Search for the cell housing the specified text and yield its (x, y) center coordinate. 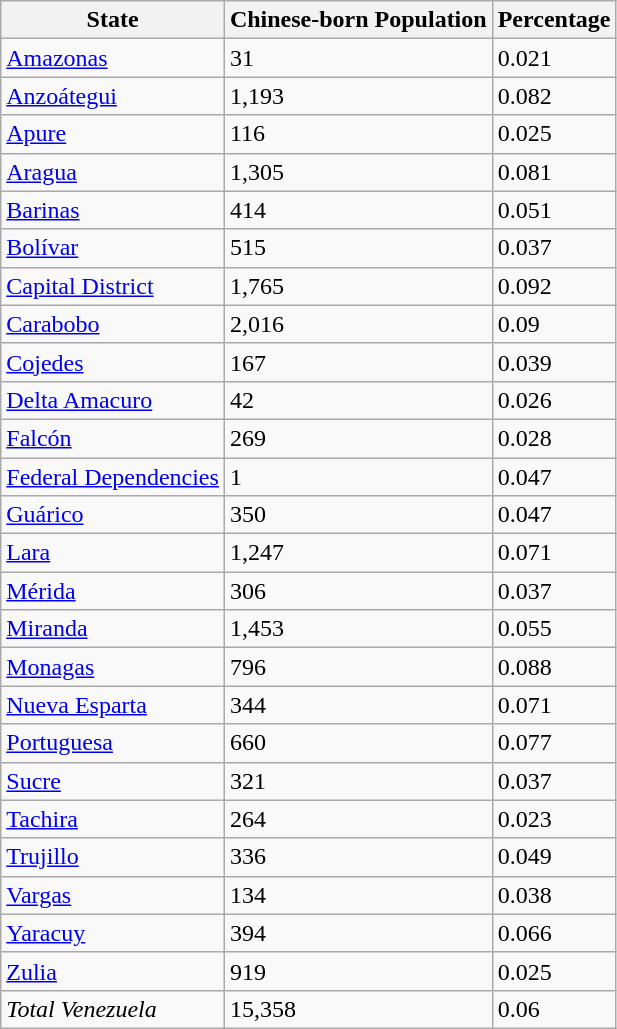
796 (358, 667)
0.055 (554, 629)
Apure (113, 134)
2,016 (358, 324)
116 (358, 134)
Aragua (113, 172)
1,453 (358, 629)
1,305 (358, 172)
Lara (113, 553)
0.038 (554, 895)
306 (358, 591)
Barinas (113, 210)
Guárico (113, 515)
0.028 (554, 438)
Portuguesa (113, 743)
394 (358, 933)
1 (358, 477)
Carabobo (113, 324)
660 (358, 743)
Tachira (113, 819)
Yaracuy (113, 933)
0.051 (554, 210)
Mérida (113, 591)
0.026 (554, 400)
Zulia (113, 971)
Federal Dependencies (113, 477)
Capital District (113, 286)
134 (358, 895)
Falcón (113, 438)
264 (358, 819)
31 (358, 58)
1,765 (358, 286)
344 (358, 705)
167 (358, 362)
0.06 (554, 1009)
Chinese-born Population (358, 20)
0.088 (554, 667)
State (113, 20)
321 (358, 781)
0.081 (554, 172)
269 (358, 438)
Monagas (113, 667)
0.049 (554, 857)
Anzoátegui (113, 96)
Nueva Esparta (113, 705)
0.021 (554, 58)
515 (358, 248)
414 (358, 210)
Miranda (113, 629)
336 (358, 857)
Delta Amacuro (113, 400)
15,358 (358, 1009)
Percentage (554, 20)
Sucre (113, 781)
0.092 (554, 286)
Bolívar (113, 248)
0.023 (554, 819)
1,193 (358, 96)
42 (358, 400)
0.077 (554, 743)
0.09 (554, 324)
350 (358, 515)
0.039 (554, 362)
Vargas (113, 895)
Cojedes (113, 362)
919 (358, 971)
0.066 (554, 933)
1,247 (358, 553)
Trujillo (113, 857)
Total Venezuela (113, 1009)
0.082 (554, 96)
Amazonas (113, 58)
